Extract the (x, y) coordinate from the center of the cell holding the provided text.  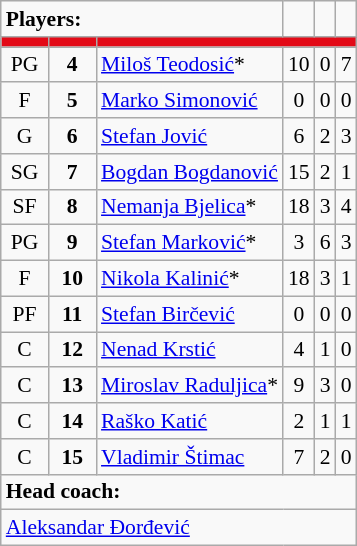
Nemanja Bjelica* (190, 207)
8 (72, 207)
12 (72, 350)
SF (25, 207)
Nikola Kalinić* (190, 278)
Bogdan Bogdanović (190, 171)
11 (72, 314)
5 (72, 100)
Head coach: (179, 492)
Miloš Teodosić* (190, 64)
SG (25, 171)
Aleksandar Đorđević (179, 528)
Vladimir Štimac (190, 456)
Nenad Krstić (190, 350)
Players: (142, 19)
Stefan Marković* (190, 243)
14 (72, 421)
PF (25, 314)
G (25, 136)
13 (72, 385)
Raško Katić (190, 421)
Marko Simonović (190, 100)
Stefan Birčević (190, 314)
Stefan Jović (190, 136)
Miroslav Raduljica* (190, 385)
